Capture the cell that displays the provided text and extract its (x, y) central coordinate. 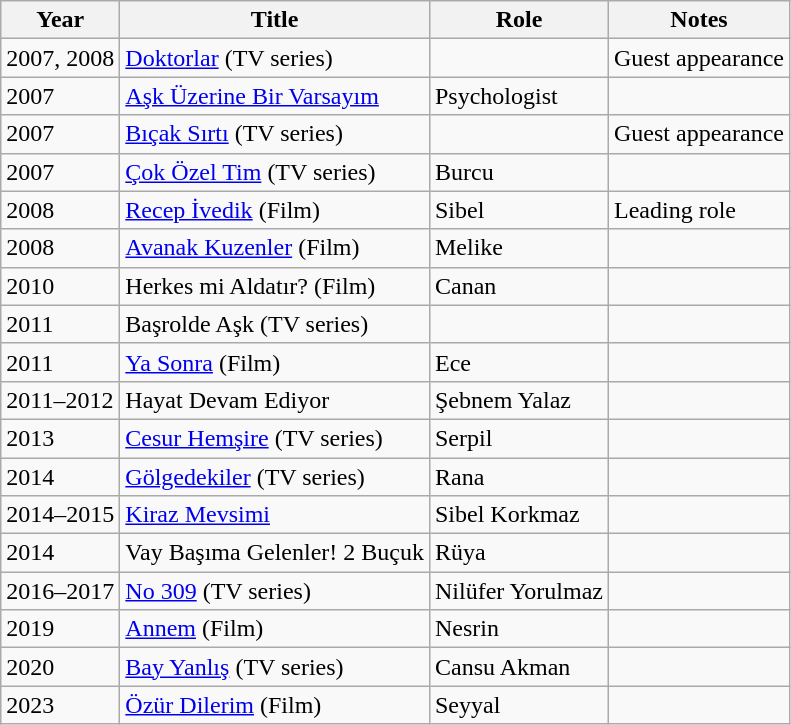
Year (60, 20)
Kiraz Mevsimi (275, 515)
Melike (518, 248)
Ya Sonra (Film) (275, 362)
Leading role (700, 210)
Avanak Kuzenler (Film) (275, 248)
2016–2017 (60, 591)
Burcu (518, 172)
2019 (60, 629)
Serpil (518, 438)
Aşk Üzerine Bir Varsayım (275, 96)
Ece (518, 362)
Başrolde Aşk (TV series) (275, 324)
Annem (Film) (275, 629)
Sibel Korkmaz (518, 515)
Bay Yanlış (TV series) (275, 667)
Herkes mi Aldatır? (Film) (275, 286)
2013 (60, 438)
No 309 (TV series) (275, 591)
Şebnem Yalaz (518, 400)
2007, 2008 (60, 58)
2023 (60, 705)
Doktorlar (TV series) (275, 58)
Bıçak Sırtı (TV series) (275, 134)
2010 (60, 286)
Title (275, 20)
Vay Başıma Gelenler! 2 Buçuk (275, 553)
Cesur Hemşire (TV series) (275, 438)
2020 (60, 667)
2011–2012 (60, 400)
Psychologist (518, 96)
Çok Özel Tim (TV series) (275, 172)
Nesrin (518, 629)
Notes (700, 20)
Recep İvedik (Film) (275, 210)
Rüya (518, 553)
2014–2015 (60, 515)
Sibel (518, 210)
Nilüfer Yorulmaz (518, 591)
Rana (518, 477)
Role (518, 20)
Canan (518, 286)
Hayat Devam Ediyor (275, 400)
Gölgedekiler (TV series) (275, 477)
Cansu Akman (518, 667)
Özür Dilerim (Film) (275, 705)
Seyyal (518, 705)
